Search for the cell housing the specified text and yield its (x, y) center coordinate. 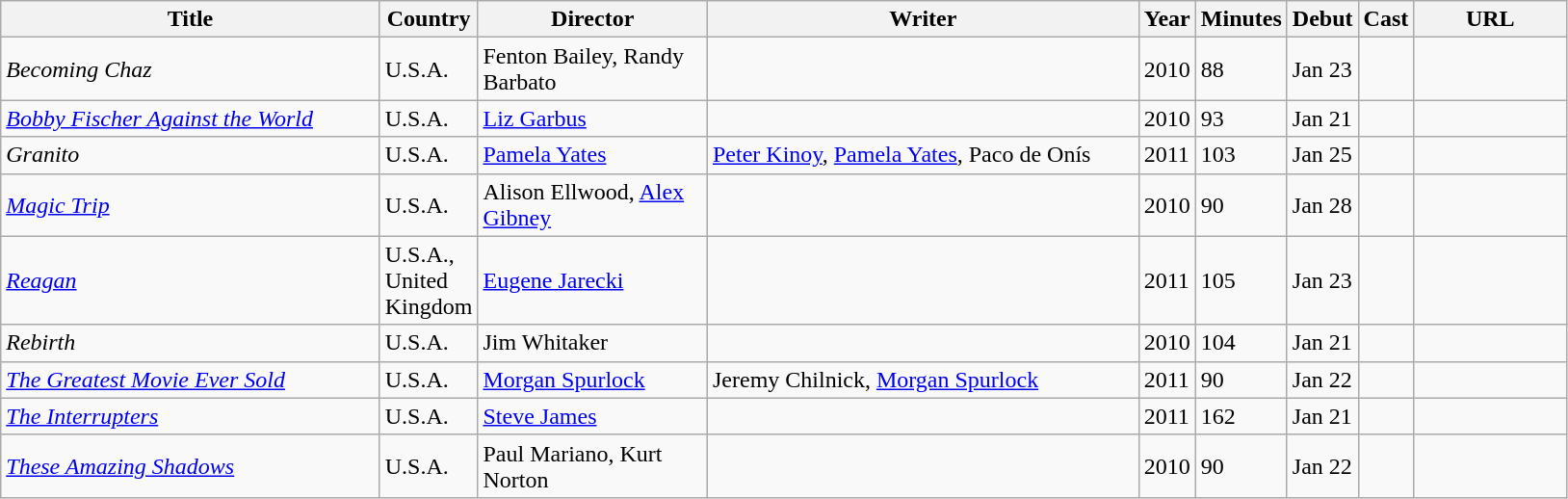
Minutes (1241, 19)
Director (592, 19)
93 (1241, 118)
105 (1241, 280)
Granito (191, 155)
Steve James (592, 416)
88 (1241, 69)
Alison Ellwood, Alex Gibney (592, 204)
Cast (1386, 19)
Writer (923, 19)
Rebirth (191, 343)
Bobby Fischer Against the World (191, 118)
Debut (1322, 19)
Jan 25 (1322, 155)
Morgan Spurlock (592, 380)
Paul Mariano, Kurt Norton (592, 466)
162 (1241, 416)
U.S.A., United Kingdom (429, 280)
Pamela Yates (592, 155)
These Amazing Shadows (191, 466)
Peter Kinoy, Pamela Yates, Paco de Onís (923, 155)
Eugene Jarecki (592, 280)
Country (429, 19)
Jan 28 (1322, 204)
Magic Trip (191, 204)
Becoming Chaz (191, 69)
Liz Garbus (592, 118)
Title (191, 19)
Jeremy Chilnick, Morgan Spurlock (923, 380)
Jim Whitaker (592, 343)
103 (1241, 155)
The Greatest Movie Ever Sold (191, 380)
Fenton Bailey, Randy Barbato (592, 69)
The Interrupters (191, 416)
URL (1491, 19)
104 (1241, 343)
Year (1167, 19)
Reagan (191, 280)
